Capture the cell that displays the provided text and extract its (X, Y) central coordinate. 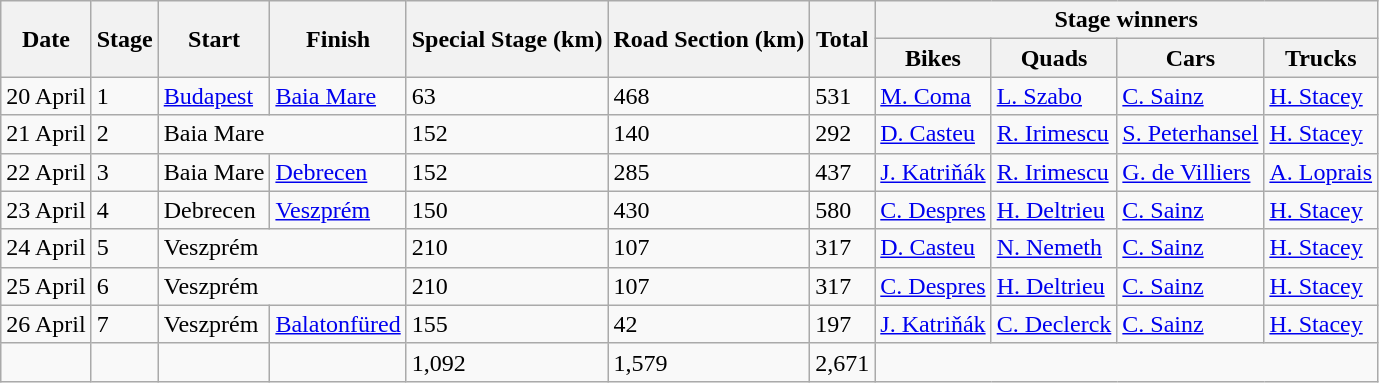
292 (842, 134)
6 (124, 286)
150 (507, 210)
Balatonfüred (338, 324)
430 (709, 210)
285 (709, 172)
Stage (124, 39)
2 (124, 134)
L. Szabo (1054, 96)
468 (709, 96)
5 (124, 248)
S. Peterhansel (1190, 134)
437 (842, 172)
N. Nemeth (1054, 248)
580 (842, 210)
140 (709, 134)
Quads (1054, 58)
24 April (46, 248)
42 (709, 324)
2,671 (842, 362)
4 (124, 210)
197 (842, 324)
C. Declerck (1054, 324)
Finish (338, 39)
23 April (46, 210)
531 (842, 96)
22 April (46, 172)
A. Loprais (1321, 172)
26 April (46, 324)
Budapest (214, 96)
Stage winners (1126, 20)
1 (124, 96)
Trucks (1321, 58)
M. Coma (933, 96)
Road Section (km) (709, 39)
Bikes (933, 58)
63 (507, 96)
1,092 (507, 362)
G. de Villiers (1190, 172)
Total (842, 39)
Cars (1190, 58)
25 April (46, 286)
Start (214, 39)
7 (124, 324)
1,579 (709, 362)
20 April (46, 96)
155 (507, 324)
3 (124, 172)
21 April (46, 134)
Date (46, 39)
Special Stage (km) (507, 39)
